Return [x, y] of the center of cell containing provided text 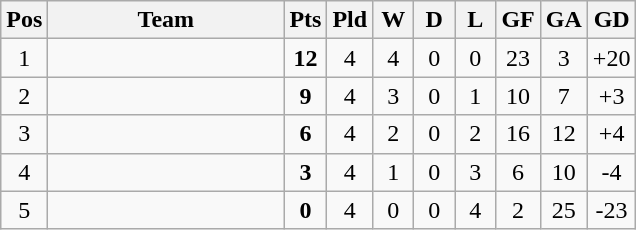
W [394, 20]
GF [518, 20]
23 [518, 58]
Pos [24, 20]
GA [564, 20]
25 [564, 210]
L [476, 20]
+20 [612, 58]
Pts [306, 20]
9 [306, 96]
-4 [612, 172]
+4 [612, 134]
5 [24, 210]
Pld [350, 20]
+3 [612, 96]
7 [564, 96]
Team [166, 20]
GD [612, 20]
D [434, 20]
16 [518, 134]
-23 [612, 210]
